Scan for the cell matching the given text and deliver its (x, y) coordinate at center. 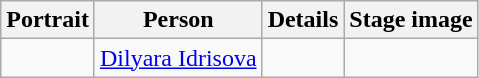
Details (303, 20)
Stage image (411, 20)
Dilyara Idrisova (178, 58)
Person (178, 20)
Portrait (48, 20)
